Return (X, Y) of the center of cell containing provided text 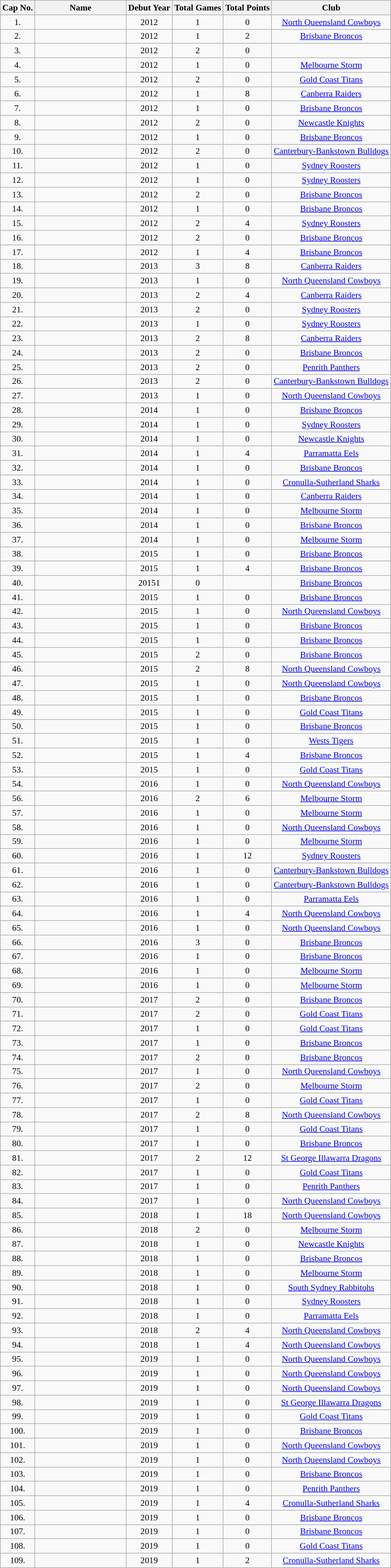
18 (247, 1216)
22. (18, 324)
9. (18, 137)
71. (18, 1014)
87. (18, 1244)
77. (18, 1101)
94. (18, 1345)
90. (18, 1287)
74. (18, 1057)
68. (18, 971)
84. (18, 1201)
47. (18, 684)
37. (18, 540)
26. (18, 381)
97. (18, 1388)
Club (331, 8)
56. (18, 799)
88. (18, 1259)
30. (18, 439)
107. (18, 1532)
95. (18, 1359)
105. (18, 1503)
64. (18, 914)
16. (18, 238)
100. (18, 1431)
32. (18, 468)
91. (18, 1302)
Total Games (198, 8)
82. (18, 1172)
85. (18, 1216)
3. (18, 51)
80. (18, 1144)
89. (18, 1273)
12. (18, 180)
78. (18, 1115)
59. (18, 842)
29. (18, 425)
101. (18, 1446)
52. (18, 756)
7. (18, 109)
53. (18, 770)
51. (18, 741)
31. (18, 454)
43. (18, 626)
20151 (149, 583)
83. (18, 1187)
42. (18, 611)
99. (18, 1417)
6 (247, 799)
35. (18, 511)
Name (80, 8)
34. (18, 496)
46. (18, 669)
28. (18, 410)
21. (18, 310)
41. (18, 597)
15. (18, 224)
72. (18, 1029)
44. (18, 641)
93. (18, 1331)
Wests Tigers (331, 741)
23. (18, 339)
63. (18, 899)
76. (18, 1086)
66. (18, 942)
50. (18, 726)
60. (18, 856)
67. (18, 957)
Cap No. (18, 8)
45. (18, 655)
54. (18, 784)
96. (18, 1374)
19. (18, 281)
13. (18, 195)
8. (18, 123)
Total Points (247, 8)
24. (18, 353)
65. (18, 928)
102. (18, 1460)
69. (18, 986)
33. (18, 482)
17. (18, 252)
109. (18, 1561)
70. (18, 1000)
108. (18, 1546)
4. (18, 65)
48. (18, 698)
11. (18, 166)
South Sydney Rabbitohs (331, 1287)
5. (18, 80)
104. (18, 1489)
61. (18, 871)
1. (18, 22)
20. (18, 295)
38. (18, 554)
36. (18, 525)
2. (18, 36)
49. (18, 712)
10. (18, 151)
86. (18, 1230)
103. (18, 1474)
75. (18, 1072)
27. (18, 396)
73. (18, 1043)
39. (18, 569)
40. (18, 583)
57. (18, 813)
6. (18, 94)
106. (18, 1518)
25. (18, 367)
98. (18, 1403)
81. (18, 1158)
58. (18, 827)
18. (18, 266)
Debut Year (149, 8)
79. (18, 1129)
62. (18, 885)
14. (18, 209)
92. (18, 1316)
